Find where the given text appears and provide that cell's center as [x, y] coordinate. 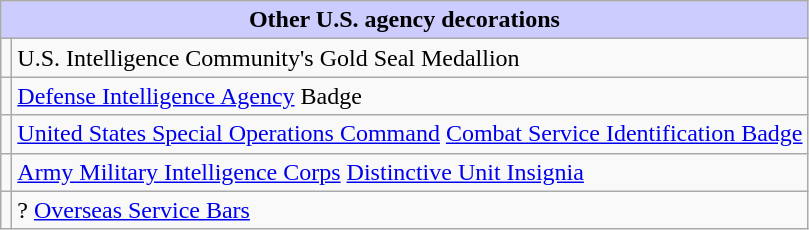
U.S. Intelligence Community's Gold Seal Medallion [410, 58]
? Overseas Service Bars [410, 210]
Defense Intelligence Agency Badge [410, 96]
United States Special Operations Command Combat Service Identification Badge [410, 134]
Other U.S. agency decorations [404, 20]
Army Military Intelligence Corps Distinctive Unit Insignia [410, 172]
